Locate the cell with the specified text and output its (X, Y) center coordinate. 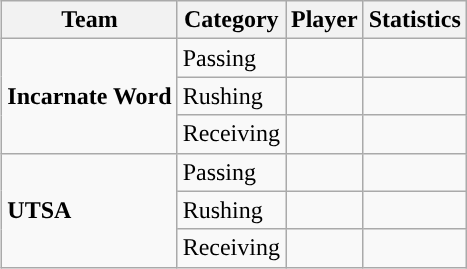
Incarnate Word (90, 96)
Team (90, 20)
Player (325, 20)
Category (231, 20)
UTSA (90, 210)
Statistics (414, 20)
